Pinpoint the cell where the given text exists, returning its (x, y) midpoint coordinate. 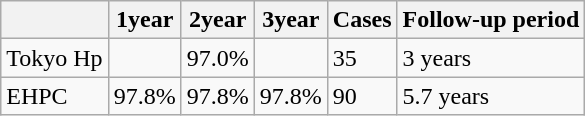
2year (218, 20)
90 (362, 96)
Cases (362, 20)
Tokyo Hp (54, 58)
3 years (491, 58)
97.0% (218, 58)
1year (144, 20)
EHPC (54, 96)
5.7 years (491, 96)
3year (290, 20)
35 (362, 58)
Follow-up period (491, 20)
